Determine the (x, y) coordinate at the center of the cell enclosing the given text.  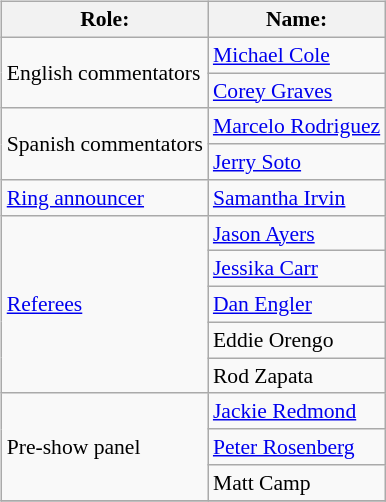
Pre-show panel (105, 446)
Jessika Carr (296, 269)
Rod Zapata (296, 376)
English commentators (105, 72)
Referees (105, 304)
Name: (296, 20)
Spanish commentators (105, 144)
Role: (105, 20)
Jackie Redmond (296, 411)
Marcelo Rodriguez (296, 126)
Michael Cole (296, 55)
Ring announcer (105, 198)
Matt Camp (296, 483)
Dan Engler (296, 305)
Jason Ayers (296, 233)
Peter Rosenberg (296, 447)
Corey Graves (296, 91)
Eddie Orengo (296, 340)
Samantha Irvin (296, 198)
Jerry Soto (296, 162)
